Scan for the cell matching the given text and deliver its [x, y] coordinate at center. 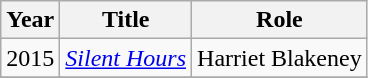
Year [30, 20]
Title [126, 20]
Silent Hours [126, 58]
2015 [30, 58]
Role [280, 20]
Harriet Blakeney [280, 58]
